Pinpoint the cell where the given text exists, returning its (x, y) midpoint coordinate. 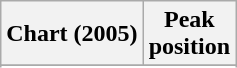
Chart (2005) (72, 34)
Peakposition (189, 34)
